Locate the cell with the specified text and output its (X, Y) center coordinate. 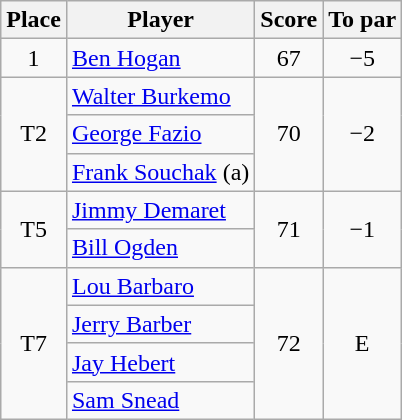
1 (34, 58)
Sam Snead (160, 400)
71 (289, 229)
Ben Hogan (160, 58)
−5 (362, 58)
Jay Hebert (160, 362)
Walter Burkemo (160, 96)
T7 (34, 343)
To par (362, 20)
Place (34, 20)
72 (289, 343)
Score (289, 20)
Jimmy Demaret (160, 210)
Lou Barbaro (160, 286)
−1 (362, 229)
George Fazio (160, 134)
E (362, 343)
Jerry Barber (160, 324)
70 (289, 134)
Frank Souchak (a) (160, 172)
Bill Ogden (160, 248)
67 (289, 58)
T5 (34, 229)
T2 (34, 134)
−2 (362, 134)
Player (160, 20)
